Output the (X, Y) coordinate of the center of the cell containing the given text.  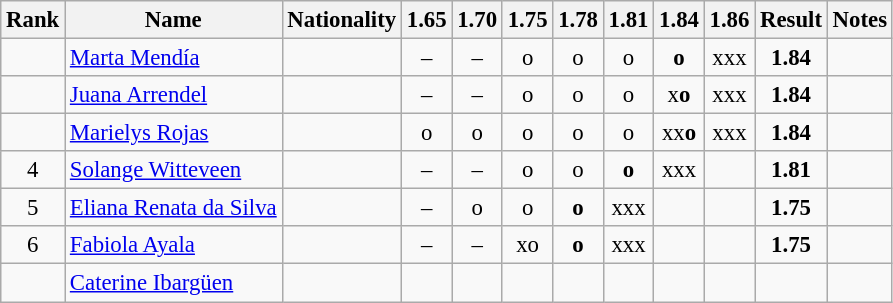
Result (792, 20)
Name (174, 20)
1.78 (578, 20)
Caterine Ibargüen (174, 283)
Rank (33, 20)
Marta Mendía (174, 58)
Juana Arrendel (174, 95)
xxo (679, 133)
Solange Witteveen (174, 170)
Marielys Rojas (174, 133)
1.86 (729, 20)
1.70 (477, 20)
Fabiola Ayala (174, 245)
Notes (860, 20)
5 (33, 208)
Nationality (342, 20)
4 (33, 170)
1.65 (426, 20)
Eliana Renata da Silva (174, 208)
6 (33, 245)
